Search for the cell housing the specified text and yield its [x, y] center coordinate. 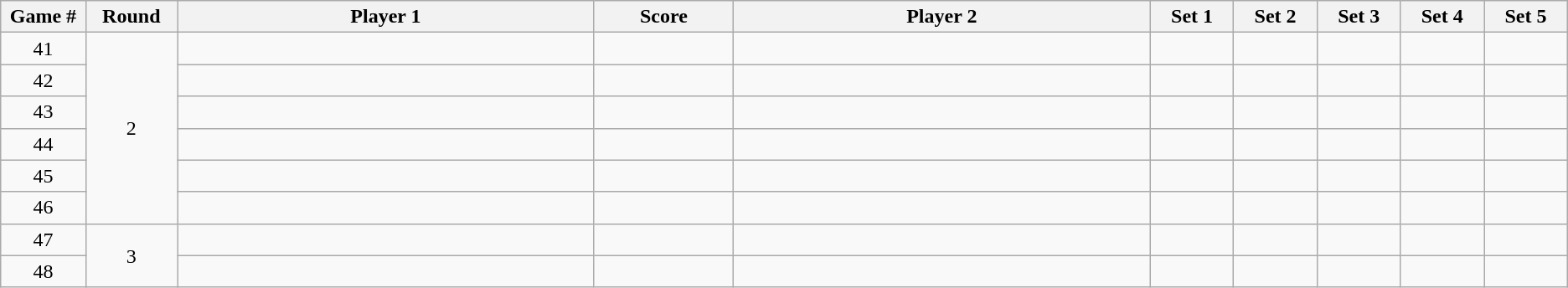
3 [131, 255]
45 [44, 176]
Set 1 [1192, 17]
41 [44, 49]
47 [44, 239]
Set 5 [1526, 17]
46 [44, 208]
Set 2 [1276, 17]
Set 4 [1442, 17]
Round [131, 17]
43 [44, 112]
42 [44, 80]
Game # [44, 17]
44 [44, 144]
Player 1 [386, 17]
48 [44, 271]
Score [663, 17]
Player 2 [941, 17]
2 [131, 128]
Set 3 [1359, 17]
